From the cell containing the given text, extract its center point as (X, Y) coordinate. 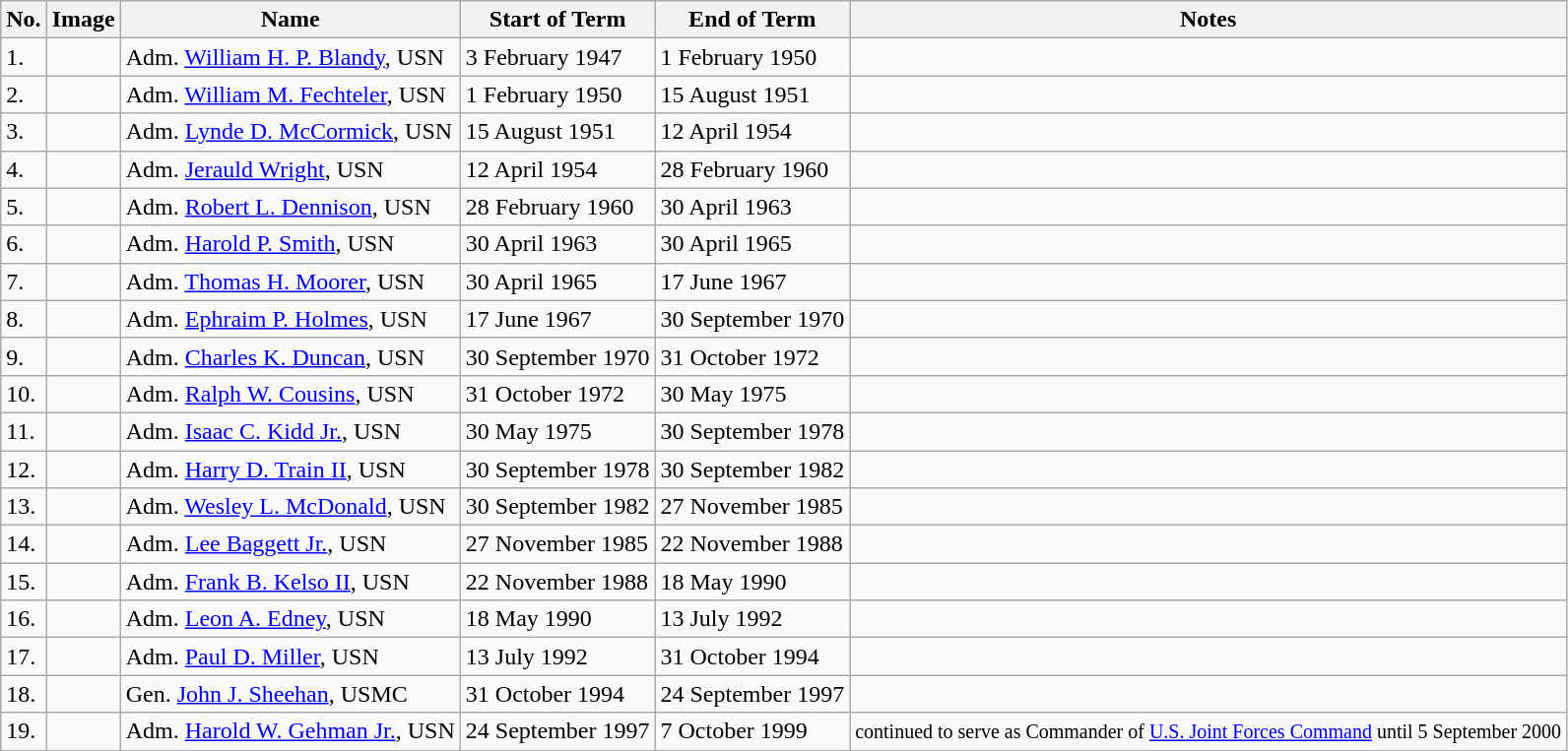
1. (24, 57)
14. (24, 544)
7 October 1999 (752, 731)
No. (24, 20)
4. (24, 169)
Name (290, 20)
Adm. Robert L. Dennison, USN (290, 207)
Adm. Lynde D. McCormick, USN (290, 132)
Image (83, 20)
Adm. Leon A. Edney, USN (290, 619)
Start of Term (557, 20)
Adm. Harold W. Gehman Jr., USN (290, 731)
Adm. Charles K. Duncan, USN (290, 356)
8. (24, 319)
Adm. Paul D. Miller, USN (290, 657)
10. (24, 394)
17. (24, 657)
Adm. Lee Baggett Jr., USN (290, 544)
13. (24, 507)
3 February 1947 (557, 57)
Notes (1209, 20)
End of Term (752, 20)
Gen. John J. Sheehan, USMC (290, 694)
12. (24, 469)
Adm. Ralph W. Cousins, USN (290, 394)
18. (24, 694)
Adm. Harry D. Train II, USN (290, 469)
15. (24, 582)
Adm. Jerauld Wright, USN (290, 169)
Adm. Ephraim P. Holmes, USN (290, 319)
16. (24, 619)
2. (24, 94)
Adm. William M. Fechteler, USN (290, 94)
Adm. Thomas H. Moorer, USN (290, 282)
11. (24, 431)
continued to serve as Commander of U.S. Joint Forces Command until 5 September 2000 (1209, 731)
Adm. Isaac C. Kidd Jr., USN (290, 431)
Adm. William H. P. Blandy, USN (290, 57)
5. (24, 207)
Adm. Harold P. Smith, USN (290, 244)
9. (24, 356)
19. (24, 731)
6. (24, 244)
7. (24, 282)
Adm. Frank B. Kelso II, USN (290, 582)
Adm. Wesley L. McDonald, USN (290, 507)
3. (24, 132)
